Search for the cell housing the specified text and yield its [x, y] center coordinate. 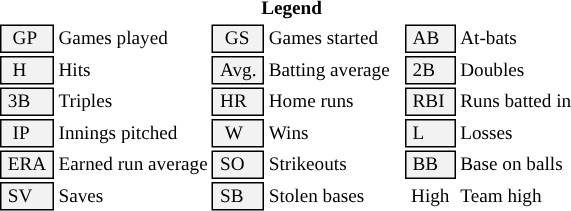
AB [430, 38]
Games played [133, 38]
2B [430, 70]
SO [238, 164]
Hits [133, 70]
H [27, 70]
Home runs [334, 102]
W [238, 133]
Earned run average [133, 164]
Batting average [334, 70]
Avg. [238, 70]
Stolen bases [334, 196]
Wins [334, 133]
RBI [430, 102]
GP [27, 38]
High [430, 196]
BB [430, 164]
SV [27, 196]
3B [27, 102]
IP [27, 133]
Saves [133, 196]
HR [238, 102]
Games started [334, 38]
Innings pitched [133, 133]
L [430, 133]
Triples [133, 102]
ERA [27, 164]
Strikeouts [334, 164]
GS [238, 38]
SB [238, 196]
